Pinpoint the cell where the given text exists, returning its (X, Y) midpoint coordinate. 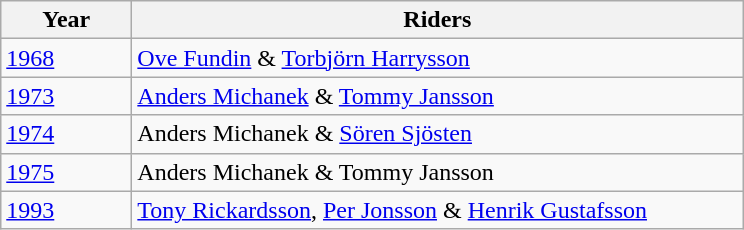
1993 (66, 210)
Year (66, 20)
Anders Michanek & Sören Sjösten (438, 134)
1974 (66, 134)
1975 (66, 172)
1968 (66, 58)
1973 (66, 96)
Tony Rickardsson, Per Jonsson & Henrik Gustafsson (438, 210)
Riders (438, 20)
Ove Fundin & Torbjörn Harrysson (438, 58)
